For the text-containing cell, return its midpoint in (x, y) coordinate format. 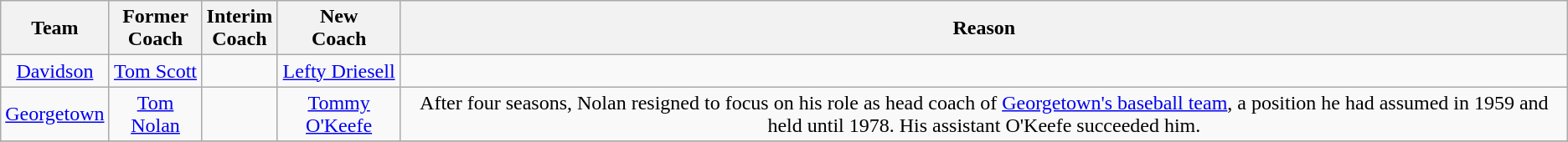
Team (55, 28)
Lefty Driesell (339, 71)
Davidson (55, 71)
Tom Nolan (156, 114)
Georgetown (55, 114)
Tommy O'Keefe (339, 114)
Reason (983, 28)
FormerCoach (156, 28)
Tom Scott (156, 71)
InterimCoach (240, 28)
NewCoach (339, 28)
